Output the (X, Y) coordinate of the center of the cell containing the given text.  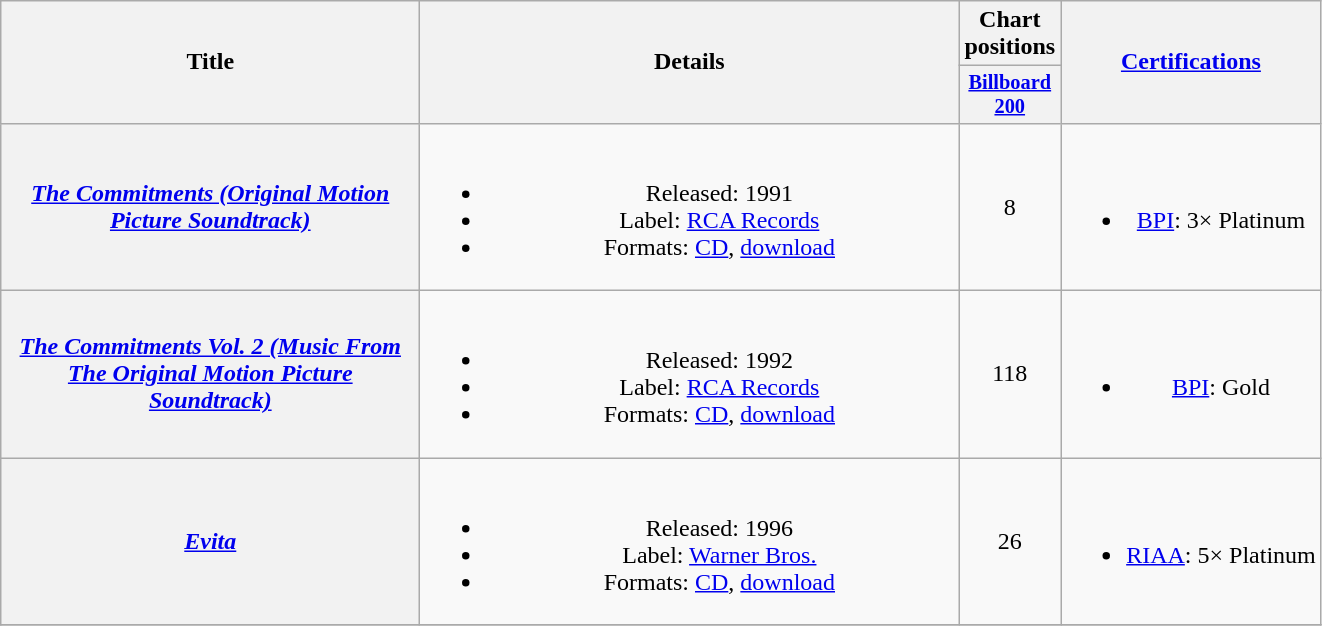
Evita (210, 542)
Title (210, 62)
Released: 1991Label: RCA RecordsFormats: CD, download (690, 206)
BPI: Gold (1192, 374)
Chart positions (1010, 34)
Certifications (1192, 62)
RIAA: 5× Platinum (1192, 542)
26 (1010, 542)
Released: 1996Label: Warner Bros.Formats: CD, download (690, 542)
Released: 1992Label: RCA RecordsFormats: CD, download (690, 374)
BPI: 3× Platinum (1192, 206)
Details (690, 62)
Billboard 200 (1010, 95)
The Commitments (Original Motion Picture Soundtrack) (210, 206)
The Commitments Vol. 2 (Music From The Original Motion Picture Soundtrack) (210, 374)
8 (1010, 206)
118 (1010, 374)
